For the text-containing cell, return its midpoint in [x, y] coordinate format. 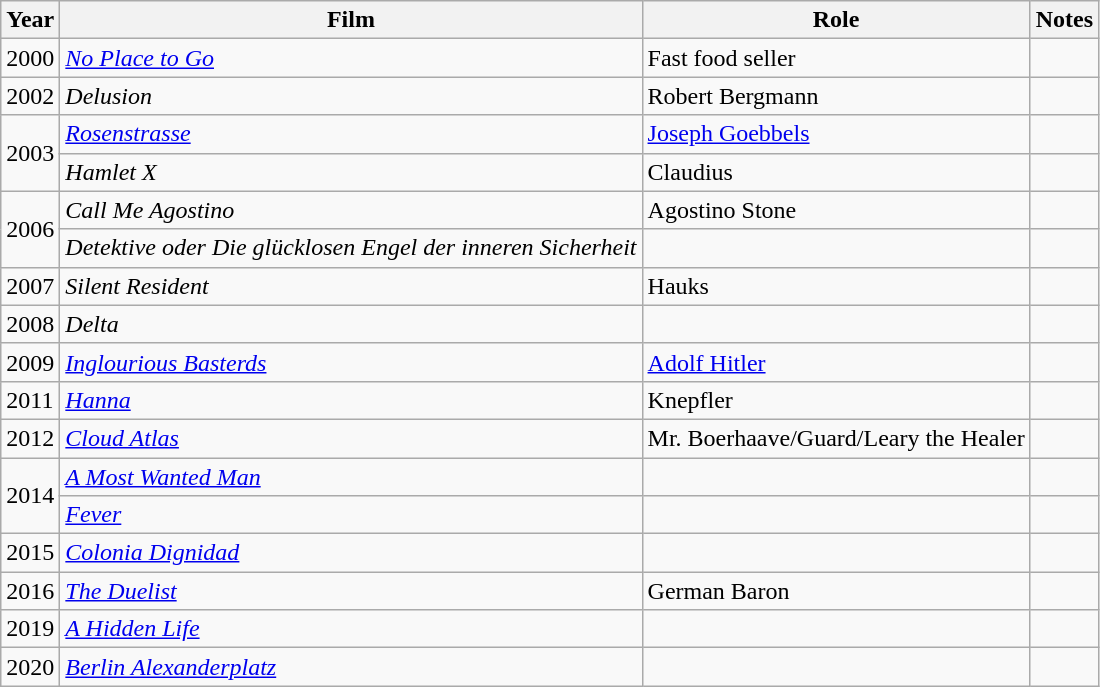
Fast food seller [836, 58]
Inglourious Basterds [351, 362]
Cloud Atlas [351, 438]
2002 [30, 96]
2006 [30, 229]
2009 [30, 362]
Claudius [836, 172]
2014 [30, 496]
Hamlet X [351, 172]
2011 [30, 400]
Hanna [351, 400]
Knepfler [836, 400]
Agostino Stone [836, 210]
Detektive oder Die glücklosen Engel der inneren Sicherheit [351, 248]
Joseph Goebbels [836, 134]
The Duelist [351, 591]
Delta [351, 324]
A Hidden Life [351, 629]
Fever [351, 515]
2019 [30, 629]
Call Me Agostino [351, 210]
A Most Wanted Man [351, 477]
Berlin Alexanderplatz [351, 667]
Role [836, 20]
2008 [30, 324]
2000 [30, 58]
Notes [1064, 20]
2012 [30, 438]
2003 [30, 153]
Colonia Dignidad [351, 553]
Adolf Hitler [836, 362]
2020 [30, 667]
Rosenstrasse [351, 134]
No Place to Go [351, 58]
Mr. Boerhaave/Guard/Leary the Healer [836, 438]
Robert Bergmann [836, 96]
Hauks [836, 286]
Film [351, 20]
Year [30, 20]
2015 [30, 553]
2007 [30, 286]
2016 [30, 591]
German Baron [836, 591]
Delusion [351, 96]
Silent Resident [351, 286]
